Detect which cell encompasses the target text, then output its [X, Y] center coordinate. 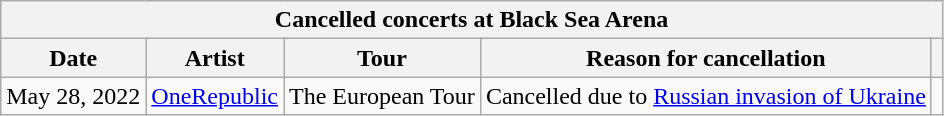
Cancelled due to Russian invasion of Ukraine [706, 96]
Tour [382, 58]
OneRepublic [215, 96]
May 28, 2022 [74, 96]
Date [74, 58]
Reason for cancellation [706, 58]
The European Tour [382, 96]
Cancelled concerts at Black Sea Arena [472, 20]
Artist [215, 58]
